Find where the given text appears and provide that cell's center as (X, Y) coordinate. 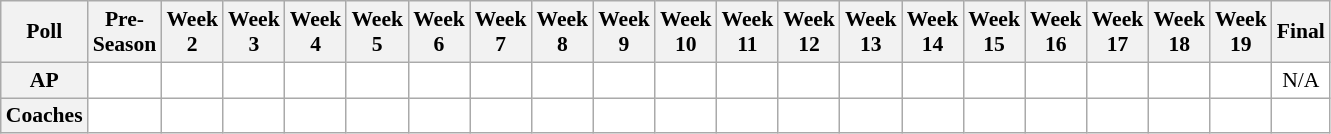
Week6 (439, 32)
Week9 (624, 32)
Week18 (1179, 32)
Week11 (748, 32)
Week12 (809, 32)
Pre-Season (125, 32)
Week19 (1241, 32)
Week3 (254, 32)
Week15 (994, 32)
Final (1301, 32)
Week16 (1056, 32)
Week4 (316, 32)
Week7 (501, 32)
Week8 (562, 32)
Week5 (377, 32)
Week10 (686, 32)
Week2 (192, 32)
Coaches (44, 116)
Week14 (933, 32)
Week13 (871, 32)
Poll (44, 32)
AP (44, 80)
N/A (1301, 80)
Week17 (1118, 32)
